Output the [X, Y] coordinate of the center of the cell containing the given text.  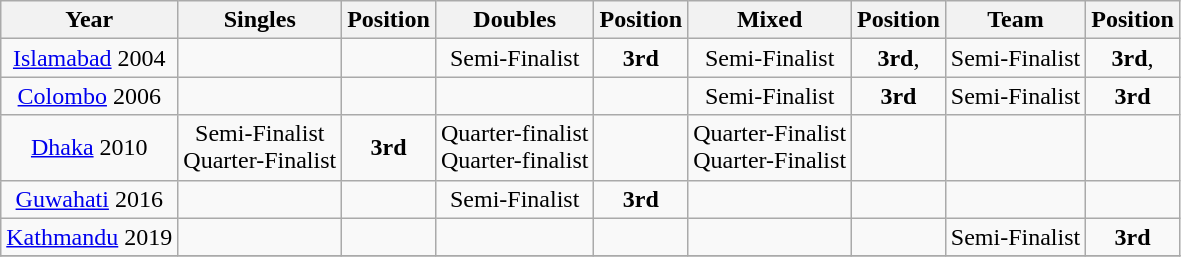
Islamabad 2004 [90, 58]
Mixed [770, 20]
Team [1015, 20]
Kathmandu 2019 [90, 237]
Quarter-finalistQuarter-finalist [514, 148]
Semi-FinalistQuarter-Finalist [260, 148]
Singles [260, 20]
Guwahati 2016 [90, 199]
Quarter-FinalistQuarter-Finalist [770, 148]
Dhaka 2010 [90, 148]
Colombo 2006 [90, 96]
Year [90, 20]
Doubles [514, 20]
